From the cell containing the given text, extract its center point as (X, Y) coordinate. 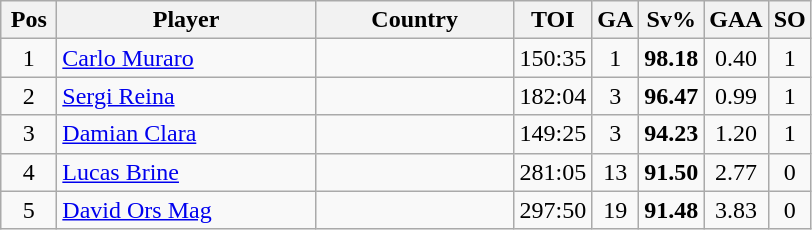
94.23 (672, 134)
150:35 (553, 58)
2 (29, 96)
SO (790, 20)
Sv% (672, 20)
Damian Clara (186, 134)
David Ors Mag (186, 210)
Country (414, 20)
GA (616, 20)
96.47 (672, 96)
TOI (553, 20)
Lucas Brine (186, 172)
Pos (29, 20)
4 (29, 172)
149:25 (553, 134)
91.48 (672, 210)
91.50 (672, 172)
297:50 (553, 210)
2.77 (736, 172)
Sergi Reina (186, 96)
3.83 (736, 210)
5 (29, 210)
182:04 (553, 96)
0.99 (736, 96)
Carlo Muraro (186, 58)
281:05 (553, 172)
Player (186, 20)
98.18 (672, 58)
1.20 (736, 134)
GAA (736, 20)
19 (616, 210)
0.40 (736, 58)
13 (616, 172)
